Search for the cell housing the specified text and yield its [X, Y] center coordinate. 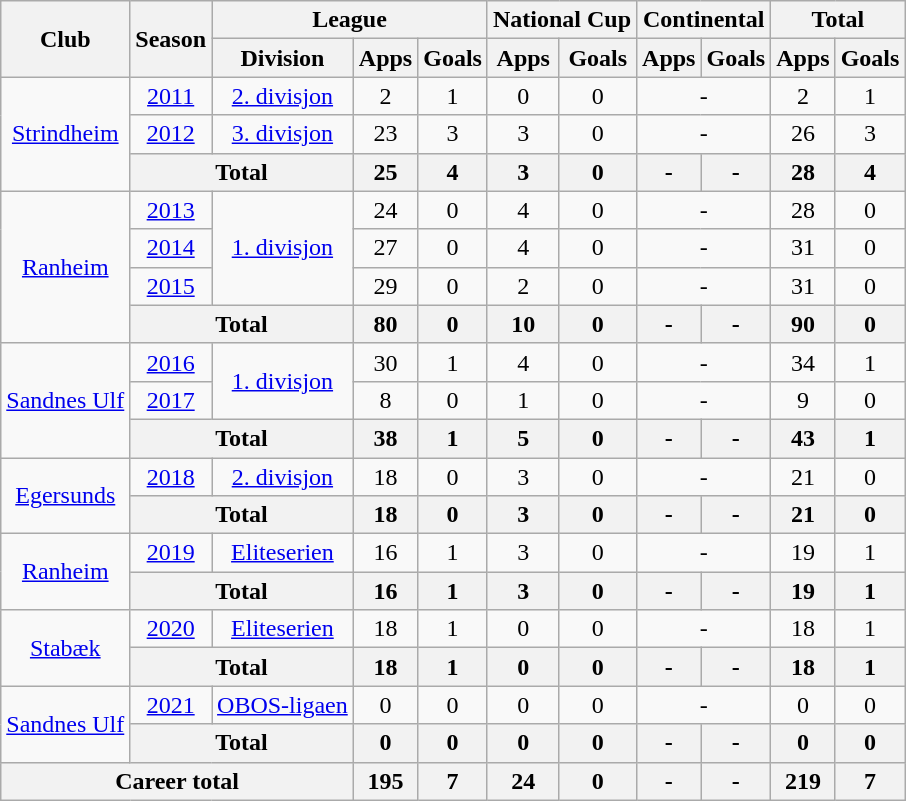
2021 [171, 705]
2012 [171, 134]
Strindheim [66, 134]
34 [803, 362]
Egersunds [66, 496]
2011 [171, 96]
3. divisjon [283, 134]
Career total [178, 781]
2017 [171, 400]
29 [385, 286]
219 [803, 781]
2018 [171, 477]
Continental [704, 20]
Club [66, 39]
10 [523, 324]
9 [803, 400]
25 [385, 172]
2015 [171, 286]
League [350, 20]
2014 [171, 248]
Season [171, 39]
National Cup [562, 20]
Stabæk [66, 648]
2016 [171, 362]
80 [385, 324]
30 [385, 362]
2013 [171, 210]
2020 [171, 629]
2019 [171, 553]
5 [523, 438]
195 [385, 781]
26 [803, 134]
43 [803, 438]
OBOS-ligaen [283, 705]
Division [283, 58]
90 [803, 324]
23 [385, 134]
27 [385, 248]
8 [385, 400]
38 [385, 438]
